Capture the cell that displays the provided text and extract its [X, Y] central coordinate. 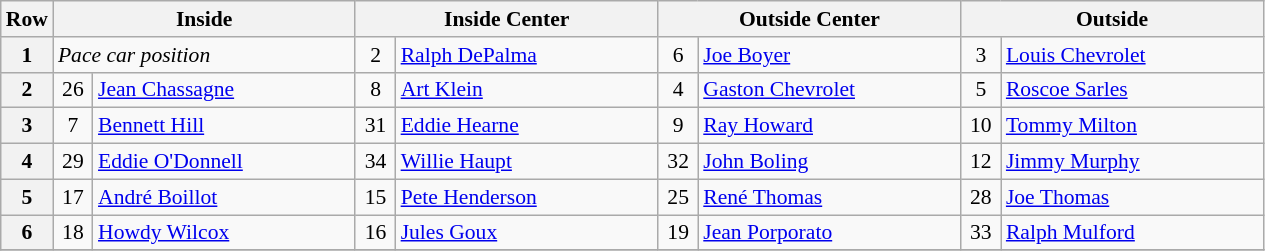
19 [678, 233]
32 [678, 162]
Bennett Hill [224, 126]
15 [375, 197]
17 [73, 197]
Joe Thomas [1132, 197]
9 [678, 126]
Pete Henderson [527, 197]
25 [678, 197]
8 [375, 90]
Outside Center [810, 19]
Ray Howard [829, 126]
Inside [204, 19]
Jean Porporato [829, 233]
Ralph DePalma [527, 55]
34 [375, 162]
7 [73, 126]
John Boling [829, 162]
31 [375, 126]
10 [981, 126]
Row [27, 19]
33 [981, 233]
12 [981, 162]
Roscoe Sarles [1132, 90]
Pace car position [204, 55]
1 [27, 55]
29 [73, 162]
26 [73, 90]
Outside [1112, 19]
Ralph Mulford [1132, 233]
Jean Chassagne [224, 90]
18 [73, 233]
Eddie O'Donnell [224, 162]
Willie Haupt [527, 162]
Gaston Chevrolet [829, 90]
Inside Center [506, 19]
28 [981, 197]
René Thomas [829, 197]
Tommy Milton [1132, 126]
Jimmy Murphy [1132, 162]
Art Klein [527, 90]
Jules Goux [527, 233]
Louis Chevrolet [1132, 55]
16 [375, 233]
André Boillot [224, 197]
Joe Boyer [829, 55]
Eddie Hearne [527, 126]
Howdy Wilcox [224, 233]
